Search for the cell housing the specified text and yield its (x, y) center coordinate. 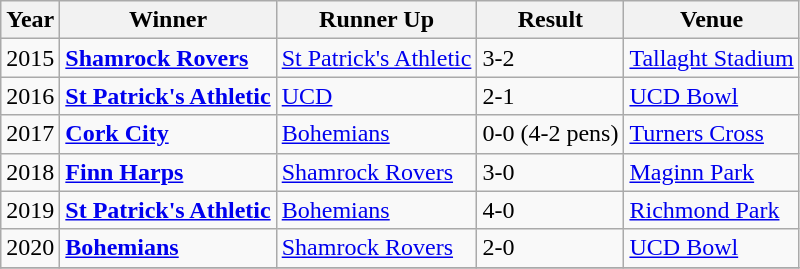
Cork City (168, 134)
Year (30, 20)
3-0 (550, 172)
3-2 (550, 58)
Winner (168, 20)
Tallaght Stadium (712, 58)
UCD (376, 96)
2015 (30, 58)
Turners Cross (712, 134)
4-0 (550, 210)
Venue (712, 20)
2016 (30, 96)
2019 (30, 210)
2020 (30, 248)
2-0 (550, 248)
2018 (30, 172)
2-1 (550, 96)
Richmond Park (712, 210)
Finn Harps (168, 172)
0-0 (4-2 pens) (550, 134)
Result (550, 20)
2017 (30, 134)
Maginn Park (712, 172)
Runner Up (376, 20)
